From the cell containing the given text, extract its center point as (x, y) coordinate. 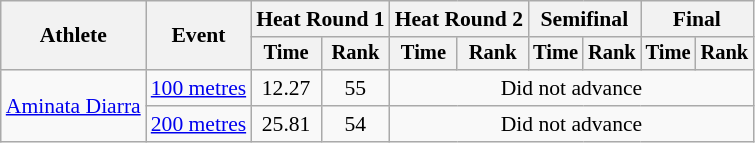
Final (697, 19)
Aminata Diarra (74, 106)
Athlete (74, 36)
54 (356, 124)
100 metres (198, 88)
Event (198, 36)
Semifinal (584, 19)
Heat Round 1 (320, 19)
12.27 (286, 88)
55 (356, 88)
Heat Round 2 (459, 19)
25.81 (286, 124)
200 metres (198, 124)
